Find where the given text appears and provide that cell's center as (X, Y) coordinate. 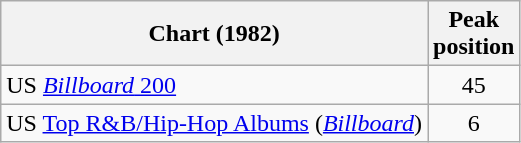
45 (474, 85)
US Top R&B/Hip-Hop Albums (Billboard) (214, 123)
Chart (1982) (214, 34)
US Billboard 200 (214, 85)
6 (474, 123)
Peakposition (474, 34)
